Provide the [x, y] coordinate of the cell's center where the given text is located.  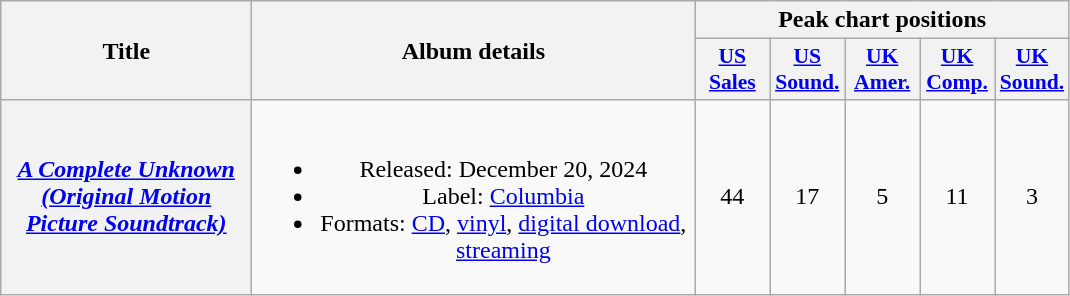
USSound. [808, 70]
UKSound. [1032, 70]
3 [1032, 197]
Peak chart positions [882, 20]
5 [882, 197]
Album details [474, 50]
USSales [732, 70]
17 [808, 197]
UKComp. [958, 70]
Title [126, 50]
UKAmer. [882, 70]
44 [732, 197]
A Complete Unknown (Original Motion Picture Soundtrack) [126, 197]
11 [958, 197]
Released: December 20, 2024Label: ColumbiaFormats: CD, vinyl, digital download, streaming [474, 197]
